From the cell containing the given text, extract its center point as [x, y] coordinate. 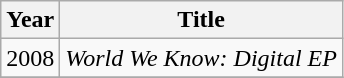
Year [30, 20]
World We Know: Digital EP [202, 58]
Title [202, 20]
2008 [30, 58]
